Output the (x, y) coordinate of the center of the cell containing the given text.  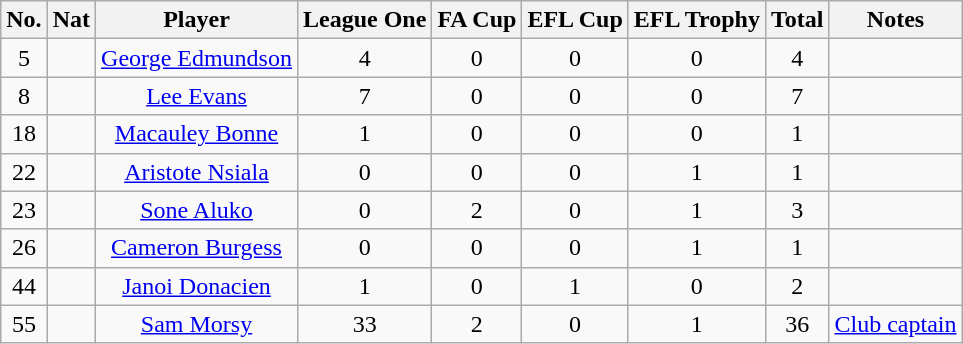
Aristote Nsiala (197, 172)
Total (797, 20)
League One (364, 20)
No. (24, 20)
55 (24, 324)
5 (24, 58)
23 (24, 210)
Janoi Donacien (197, 286)
Player (197, 20)
EFL Trophy (696, 20)
Club captain (896, 324)
George Edmundson (197, 58)
EFL Cup (575, 20)
FA Cup (477, 20)
Notes (896, 20)
Sone Aluko (197, 210)
44 (24, 286)
3 (797, 210)
26 (24, 248)
Macauley Bonne (197, 134)
Nat (71, 20)
33 (364, 324)
22 (24, 172)
Sam Morsy (197, 324)
8 (24, 96)
18 (24, 134)
Lee Evans (197, 96)
Cameron Burgess (197, 248)
36 (797, 324)
